Search for the cell housing the specified text and yield its (X, Y) center coordinate. 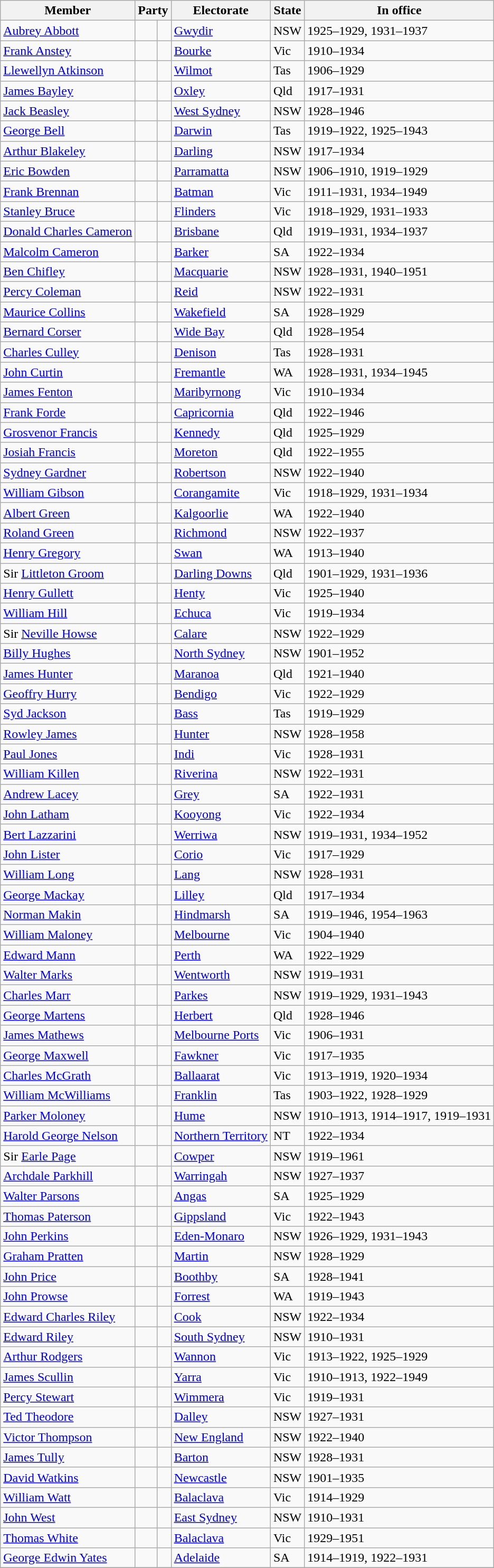
John Perkins (68, 1236)
Darwin (221, 131)
In office (399, 11)
1918–1929, 1931–1933 (399, 211)
George Martens (68, 1015)
William Gibson (68, 493)
Cook (221, 1317)
Parker Moloney (68, 1116)
1906–1910, 1919–1929 (399, 171)
Kennedy (221, 432)
Perth (221, 955)
Forrest (221, 1297)
1904–1940 (399, 935)
Percy Coleman (68, 292)
Charles Culley (68, 352)
Wimmera (221, 1397)
Aubrey Abbott (68, 31)
Albert Green (68, 513)
Rowley James (68, 734)
Sydney Gardner (68, 473)
William Hill (68, 613)
Barker (221, 252)
Denison (221, 352)
Bourke (221, 51)
Frank Anstey (68, 51)
Yarra (221, 1377)
Henty (221, 593)
Wide Bay (221, 332)
1917–1935 (399, 1055)
Newcastle (221, 1477)
Herbert (221, 1015)
New England (221, 1437)
Sir Neville Howse (68, 634)
John Curtin (68, 372)
1911–1931, 1934–1949 (399, 191)
1919–1922, 1925–1943 (399, 131)
1919–1931, 1934–1937 (399, 231)
Archdale Parkhill (68, 1176)
Edward Charles Riley (68, 1317)
Warringah (221, 1176)
Member (68, 11)
Ballaarat (221, 1075)
Roland Green (68, 533)
Adelaide (221, 1558)
1927–1937 (399, 1176)
John Price (68, 1277)
Indi (221, 754)
1927–1931 (399, 1417)
Parkes (221, 995)
Party (153, 11)
David Watkins (68, 1477)
1901–1935 (399, 1477)
Paul Jones (68, 754)
Moreton (221, 452)
Calare (221, 634)
Bendigo (221, 694)
1928–1931, 1934–1945 (399, 372)
1913–1922, 1925–1929 (399, 1357)
1925–1929, 1931–1937 (399, 31)
Oxley (221, 91)
Corangamite (221, 493)
James Tully (68, 1457)
Edward Riley (68, 1337)
1914–1929 (399, 1497)
Lilley (221, 895)
James Bayley (68, 91)
Ben Chifley (68, 272)
Kooyong (221, 814)
Richmond (221, 533)
Walter Marks (68, 975)
Lang (221, 874)
Stanley Bruce (68, 211)
Graham Pratten (68, 1257)
Kalgoorlie (221, 513)
Josiah Francis (68, 452)
Grosvenor Francis (68, 432)
Franklin (221, 1095)
1910–1913, 1922–1949 (399, 1377)
Echuca (221, 613)
Frank Brennan (68, 191)
1928–1954 (399, 332)
Riverina (221, 774)
Hindmarsh (221, 915)
Donald Charles Cameron (68, 231)
1914–1919, 1922–1931 (399, 1558)
Dalley (221, 1417)
Eric Bowden (68, 171)
Eden-Monaro (221, 1236)
Capricornia (221, 412)
Werriwa (221, 834)
William Watt (68, 1497)
1913–1940 (399, 553)
1919–1929, 1931–1943 (399, 995)
1917–1931 (399, 91)
North Sydney (221, 654)
John West (68, 1517)
William Killen (68, 774)
1913–1919, 1920–1934 (399, 1075)
1910–1913, 1914–1917, 1919–1931 (399, 1116)
James Hunter (68, 674)
Batman (221, 191)
Andrew Lacey (68, 794)
Walter Parsons (68, 1196)
Gwydir (221, 31)
1922–1955 (399, 452)
1922–1937 (399, 533)
Bert Lazzarini (68, 834)
Percy Stewart (68, 1397)
1901–1929, 1931–1936 (399, 573)
Angas (221, 1196)
Norman Makin (68, 915)
1928–1958 (399, 734)
Sir Littleton Groom (68, 573)
Brisbane (221, 231)
Parramatta (221, 171)
1901–1952 (399, 654)
1921–1940 (399, 674)
1903–1922, 1928–1929 (399, 1095)
1906–1931 (399, 1035)
Electorate (221, 11)
East Sydney (221, 1517)
Thomas White (68, 1538)
James Mathews (68, 1035)
Bass (221, 714)
John Lister (68, 854)
Henry Gullett (68, 593)
Reid (221, 292)
Robertson (221, 473)
Bernard Corser (68, 332)
Jack Beasley (68, 111)
Hume (221, 1116)
Fremantle (221, 372)
James Fenton (68, 392)
1928–1931, 1940–1951 (399, 272)
1922–1943 (399, 1216)
Geoffry Hurry (68, 694)
Thomas Paterson (68, 1216)
1906–1929 (399, 71)
George Maxwell (68, 1055)
Arthur Rodgers (68, 1357)
Martin (221, 1257)
1928–1941 (399, 1277)
Northern Territory (221, 1136)
Syd Jackson (68, 714)
Gippsland (221, 1216)
1922–1946 (399, 412)
John Latham (68, 814)
Arthur Blakeley (68, 151)
Corio (221, 854)
Wilmot (221, 71)
State (287, 11)
Melbourne Ports (221, 1035)
1919–1946, 1954–1963 (399, 915)
South Sydney (221, 1337)
Fawkner (221, 1055)
1919–1961 (399, 1156)
Wannon (221, 1357)
Llewellyn Atkinson (68, 71)
Macquarie (221, 272)
Flinders (221, 211)
Edward Mann (68, 955)
William Long (68, 874)
West Sydney (221, 111)
Billy Hughes (68, 654)
Malcolm Cameron (68, 252)
1929–1951 (399, 1538)
Grey (221, 794)
1919–1929 (399, 714)
1919–1943 (399, 1297)
William McWilliams (68, 1095)
1926–1929, 1931–1943 (399, 1236)
NT (287, 1136)
Wentworth (221, 975)
George Mackay (68, 895)
Maurice Collins (68, 312)
1925–1940 (399, 593)
George Edwin Yates (68, 1558)
Sir Earle Page (68, 1156)
Cowper (221, 1156)
1919–1931, 1934–1952 (399, 834)
Swan (221, 553)
Ted Theodore (68, 1417)
Melbourne (221, 935)
Charles McGrath (68, 1075)
1919–1934 (399, 613)
Darling Downs (221, 573)
Harold George Nelson (68, 1136)
George Bell (68, 131)
Charles Marr (68, 995)
Boothby (221, 1277)
Victor Thompson (68, 1437)
Maranoa (221, 674)
Frank Forde (68, 412)
Henry Gregory (68, 553)
1917–1929 (399, 854)
James Scullin (68, 1377)
Barton (221, 1457)
William Maloney (68, 935)
Wakefield (221, 312)
Maribyrnong (221, 392)
John Prowse (68, 1297)
1918–1929, 1931–1934 (399, 493)
Darling (221, 151)
Hunter (221, 734)
